Capture the cell that displays the provided text and extract its (X, Y) central coordinate. 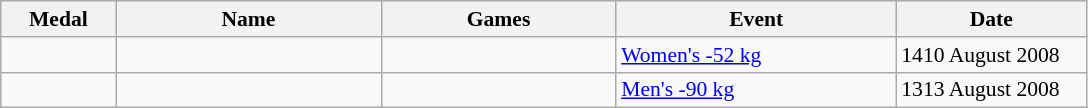
Name (248, 19)
Medal (58, 19)
Event (756, 19)
1410 August 2008 (991, 55)
Games (498, 19)
1313 August 2008 (991, 90)
Women's -52 kg (756, 55)
Date (991, 19)
Men's -90 kg (756, 90)
